Provide the (X, Y) coordinate of the cell's center where the given text is located.  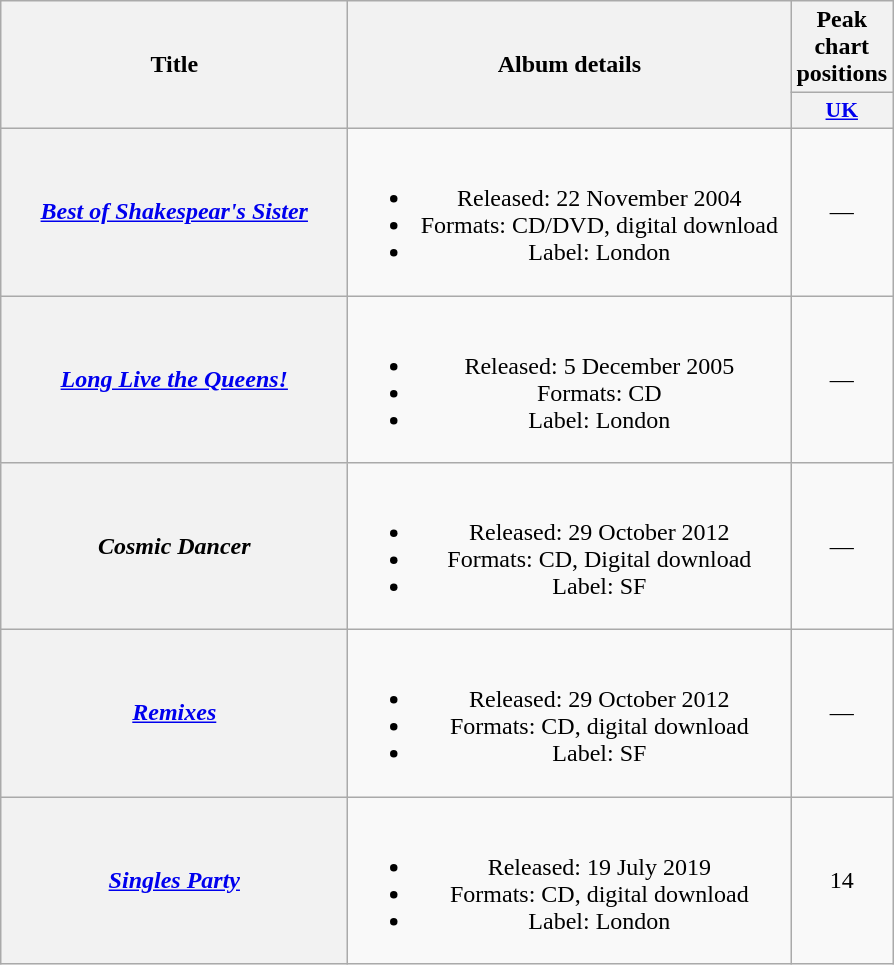
Released: 29 October 2012Formats: CD, digital downloadLabel: SF (570, 714)
14 (842, 880)
Released: 22 November 2004Formats: CD/DVD, digital downloadLabel: London (570, 212)
Released: 29 October 2012Formats: CD, Digital downloadLabel: SF (570, 546)
Title (174, 65)
Released: 5 December 2005Formats: CDLabel: London (570, 380)
Peak chart positions (842, 47)
UK (842, 111)
Remixes (174, 714)
Cosmic Dancer (174, 546)
Released: 19 July 2019Formats: CD, digital downloadLabel: London (570, 880)
Best of Shakespear's Sister (174, 212)
Singles Party (174, 880)
Album details (570, 65)
Long Live the Queens! (174, 380)
